Find where the given text appears and provide that cell's center as (x, y) coordinate. 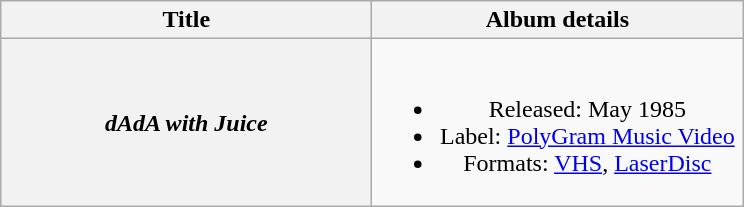
Released: May 1985Label: PolyGram Music VideoFormats: VHS, LaserDisc (558, 122)
Album details (558, 20)
Title (186, 20)
dAdA with Juice (186, 122)
